Scan for the cell matching the given text and deliver its (X, Y) coordinate at center. 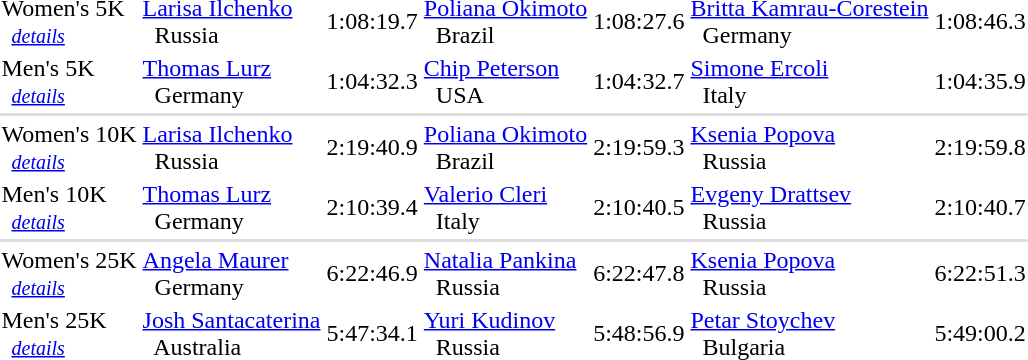
Angela Maurer Germany (232, 274)
6:22:46.9 (372, 274)
Evgeny Drattsev Russia (810, 208)
1:04:32.3 (372, 82)
Valerio Cleri Italy (505, 208)
Natalia Pankina Russia (505, 274)
6:22:47.8 (639, 274)
Women's 10K details (69, 148)
2:19:59.3 (639, 148)
6:22:51.3 (980, 274)
Poliana Okimoto Brazil (505, 148)
Chip Peterson USA (505, 82)
Women's 25K details (69, 274)
2:10:40.7 (980, 208)
2:19:59.8 (980, 148)
2:10:40.5 (639, 208)
Simone Ercoli Italy (810, 82)
1:04:32.7 (639, 82)
Men's 5K details (69, 82)
2:19:40.9 (372, 148)
Men's 10K details (69, 208)
Larisa Ilchenko Russia (232, 148)
1:04:35.9 (980, 82)
2:10:39.4 (372, 208)
